From the cell containing the given text, extract its center point as (X, Y) coordinate. 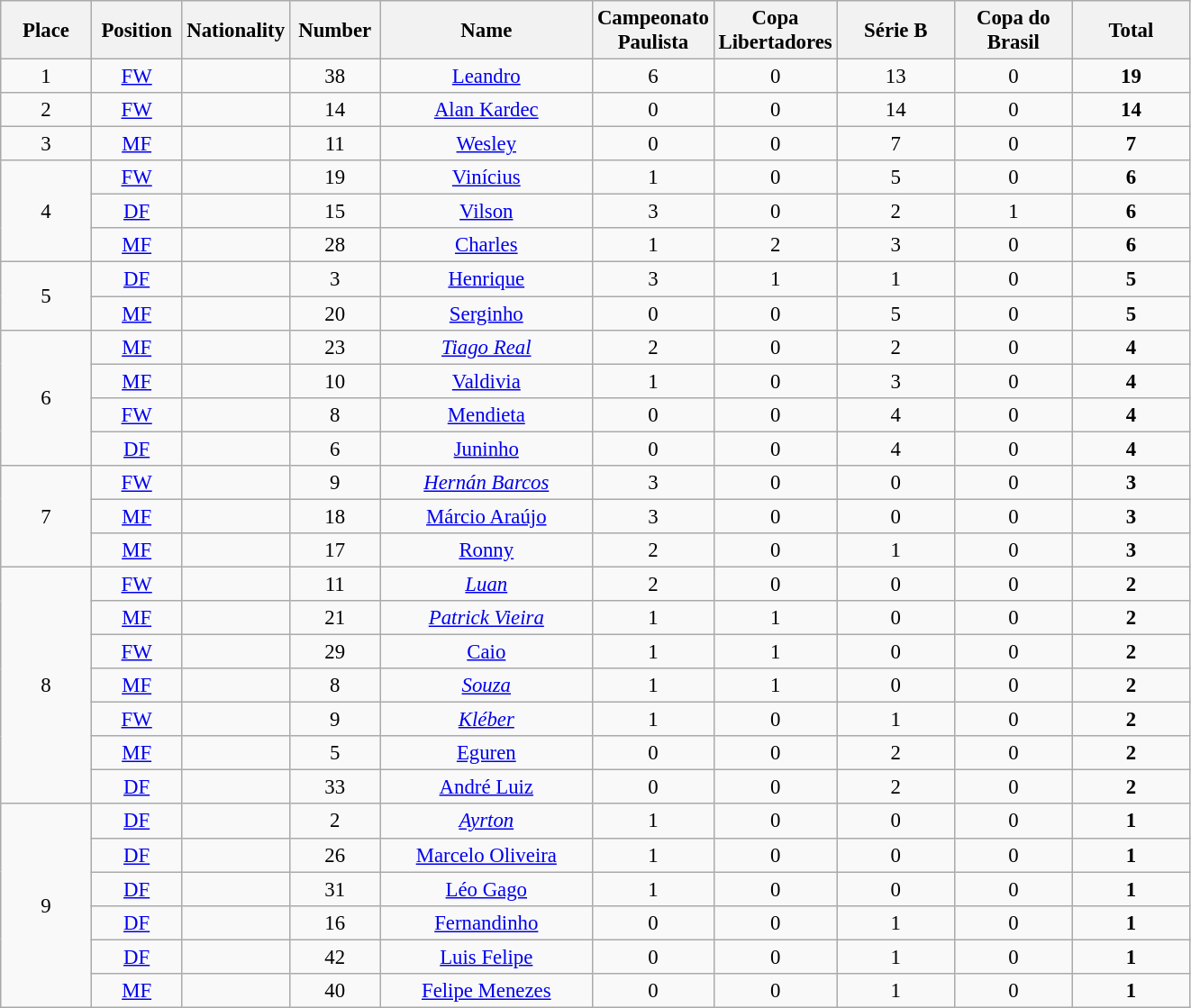
16 (335, 922)
15 (335, 212)
Number (335, 31)
28 (335, 246)
Eguren (486, 753)
André Luiz (486, 787)
Alan Kardec (486, 110)
Name (486, 31)
Série B (896, 31)
Copa Libertadores (775, 31)
Hernán Barcos (486, 483)
Souza (486, 686)
Leandro (486, 77)
Ayrton (486, 822)
Charles (486, 246)
Place (47, 31)
29 (335, 652)
Serginho (486, 313)
Valdivia (486, 381)
Caio (486, 652)
Léo Gago (486, 889)
17 (335, 550)
26 (335, 855)
Tiago Real (486, 347)
10 (335, 381)
Juninho (486, 449)
42 (335, 957)
Felipe Menezes (486, 991)
Nationality (236, 31)
18 (335, 516)
Patrick Vieira (486, 618)
Henrique (486, 279)
20 (335, 313)
Kléber (486, 720)
Vilson (486, 212)
21 (335, 618)
Mendieta (486, 414)
Luis Felipe (486, 957)
38 (335, 77)
23 (335, 347)
Vinícius (486, 177)
Wesley (486, 144)
40 (335, 991)
Luan (486, 584)
Campeonato Paulista (654, 31)
Ronny (486, 550)
Copa do Brasil (1014, 31)
Position (137, 31)
Total (1132, 31)
Márcio Araújo (486, 516)
13 (896, 77)
33 (335, 787)
Fernandinho (486, 922)
31 (335, 889)
Marcelo Oliveira (486, 855)
